For the text-containing cell, return its midpoint in (x, y) coordinate format. 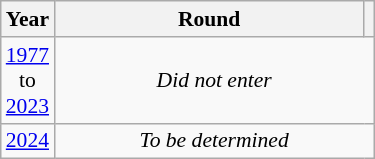
Year (28, 19)
To be determined (214, 141)
Round (209, 19)
2024 (28, 141)
1977to2023 (28, 80)
Did not enter (214, 80)
